Search for the cell housing the specified text and yield its [X, Y] center coordinate. 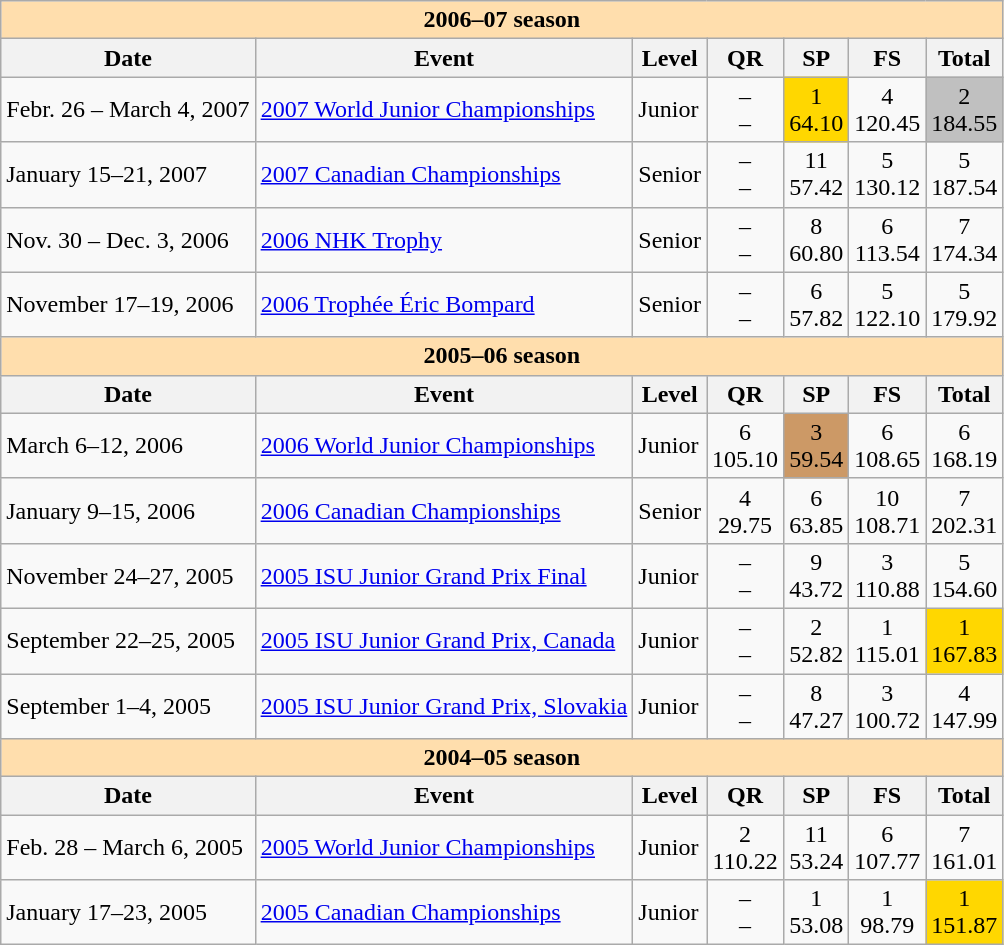
1157.42 [816, 174]
4120.45 [888, 110]
January 17–23, 2005 [128, 912]
November 24–27, 2005 [128, 576]
6105.10 [746, 446]
252.82 [816, 640]
5130.12 [888, 174]
2006 Trophée Éric Bompard [444, 304]
5122.10 [888, 304]
359.54 [816, 446]
2005 Canadian Championships [444, 912]
6108.65 [888, 446]
Febr. 26 – March 4, 2007 [128, 110]
2006 NHK Trophy [444, 240]
2004–05 season [502, 758]
5154.60 [964, 576]
2110.22 [746, 848]
November 17–19, 2006 [128, 304]
2007 World Junior Championships [444, 110]
2005 World Junior Championships [444, 848]
September 22–25, 2005 [128, 640]
1167.83 [964, 640]
3110.88 [888, 576]
2005–06 season [502, 356]
429.75 [746, 510]
5179.92 [964, 304]
January 15–21, 2007 [128, 174]
September 1–4, 2005 [128, 706]
2006 Canadian Championships [444, 510]
1153.24 [816, 848]
January 9–15, 2006 [128, 510]
2007 Canadian Championships [444, 174]
2006 World Junior Championships [444, 446]
2006–07 season [502, 20]
4147.99 [964, 706]
1115.01 [888, 640]
943.72 [816, 576]
153.08 [816, 912]
164.10 [816, 110]
7161.01 [964, 848]
847.27 [816, 706]
6168.19 [964, 446]
6107.77 [888, 848]
2005 ISU Junior Grand Prix, Canada [444, 640]
7202.31 [964, 510]
March 6–12, 2006 [128, 446]
6113.54 [888, 240]
7174.34 [964, 240]
657.82 [816, 304]
663.85 [816, 510]
Feb. 28 – March 6, 2005 [128, 848]
2005 ISU Junior Grand Prix, Slovakia [444, 706]
10108.71 [888, 510]
860.80 [816, 240]
Nov. 30 – Dec. 3, 2006 [128, 240]
3100.72 [888, 706]
5187.54 [964, 174]
2184.55 [964, 110]
1151.87 [964, 912]
198.79 [888, 912]
2005 ISU Junior Grand Prix Final [444, 576]
